Output the [X, Y] coordinate of the center of the cell containing the given text.  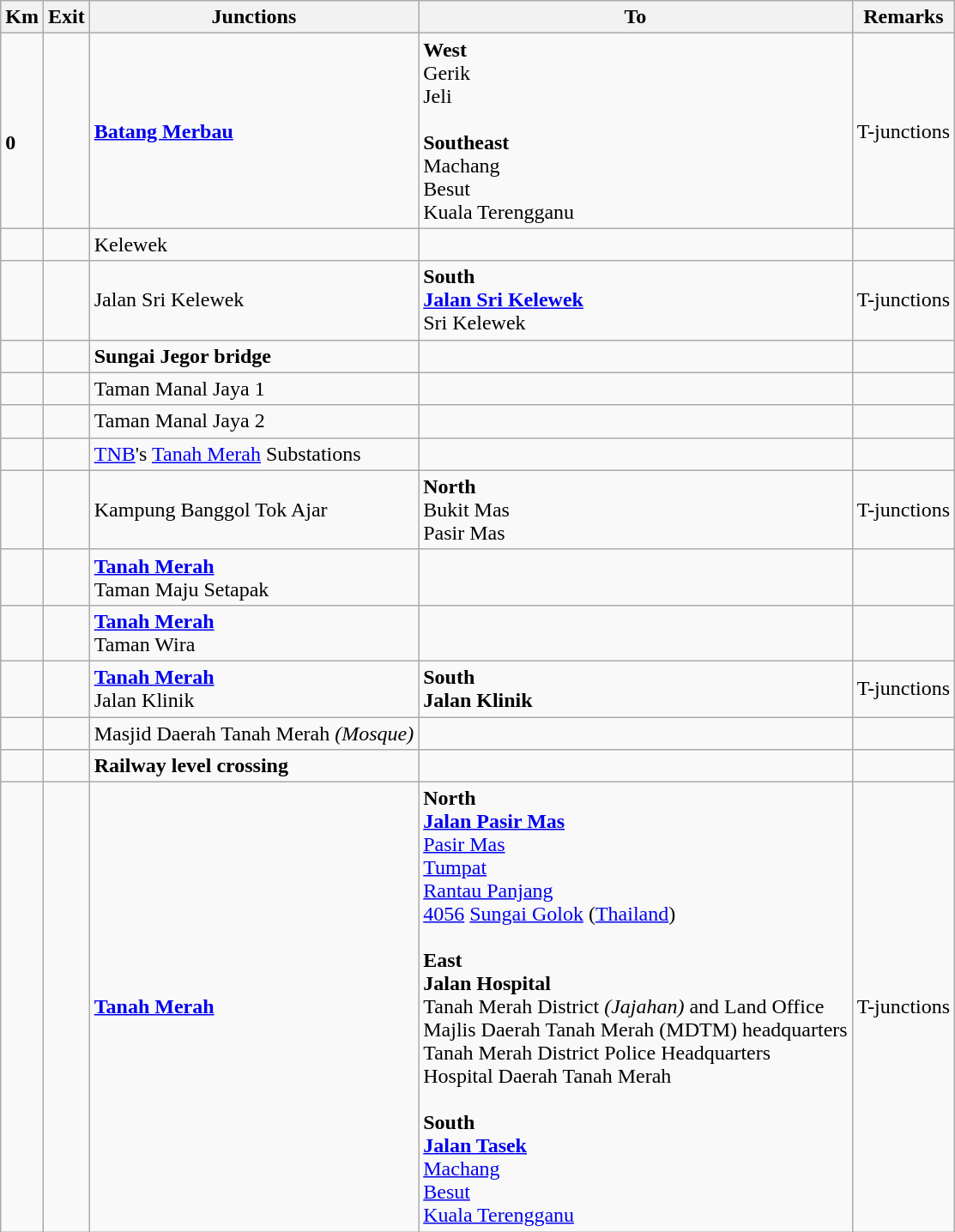
SouthJalan Klinik [635, 688]
TNB's Tanah Merah Substations [254, 454]
North Bukit Mas Pasir Mas [635, 510]
Tanah Merah [254, 1007]
Junctions [254, 17]
Batang Merbau [254, 130]
Remarks [904, 17]
Tanah MerahJalan Klinik [254, 688]
Kelewek [254, 245]
Taman Manal Jaya 2 [254, 421]
Exit [66, 17]
Taman Manal Jaya 1 [254, 389]
Tanah MerahTaman Wira [254, 633]
Tanah MerahTaman Maju Setapak [254, 577]
Sungai Jegor bridge [254, 356]
Jalan Sri Kelewek [254, 300]
Masjid Daerah Tanah Merah (Mosque) [254, 734]
West Gerik JeliSoutheast Machang Besut Kuala Terengganu [635, 130]
Km [22, 17]
Kampung Banggol Tok Ajar [254, 510]
Railway level crossing [254, 766]
0 [22, 130]
South Jalan Sri KelewekSri Kelewek [635, 300]
To [635, 17]
